Identify which cell holds the provided text, then report its [X, Y] central coordinate. 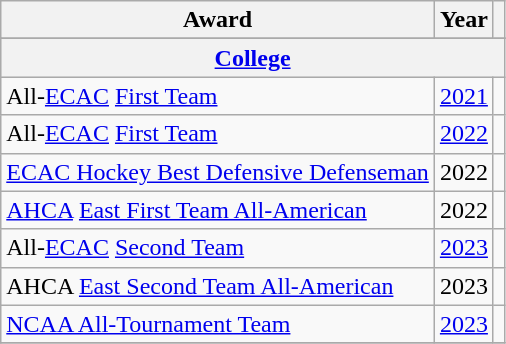
2021 [464, 96]
AHCA East First Team All-American [218, 210]
All-ECAC Second Team [218, 248]
Award [218, 20]
NCAA All-Tournament Team [218, 324]
AHCA East Second Team All-American [218, 286]
College [253, 58]
ECAC Hockey Best Defensive Defenseman [218, 172]
Year [464, 20]
